Scan for the cell matching the given text and deliver its (X, Y) coordinate at center. 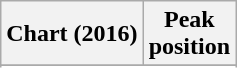
Peakposition (189, 34)
Chart (2016) (72, 34)
